Find where the given text appears and provide that cell's center as [X, Y] coordinate. 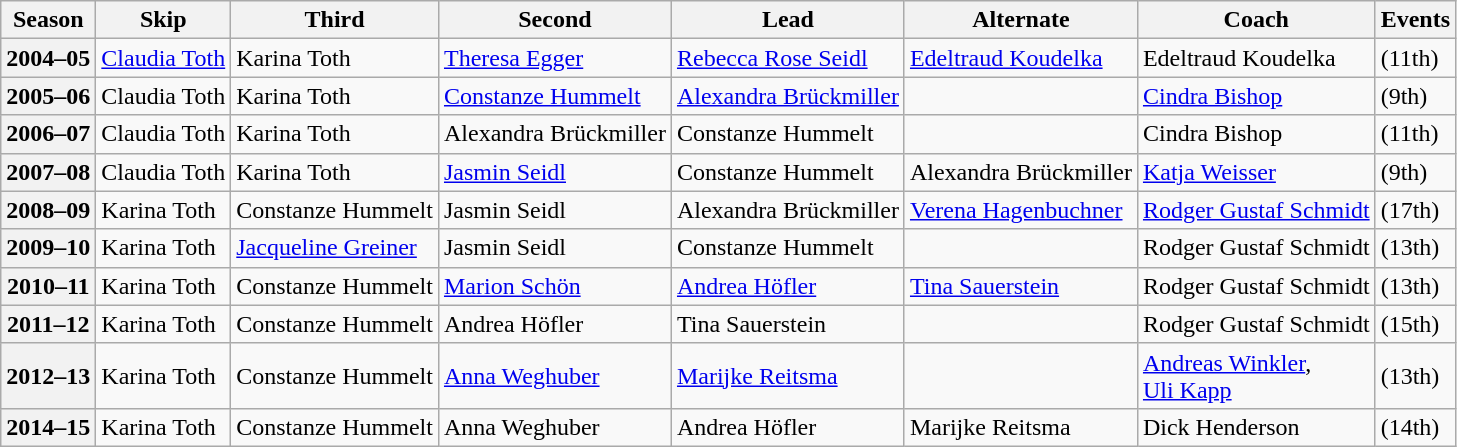
2010–11 [48, 286]
Marion Schön [554, 286]
2011–12 [48, 324]
Skip [164, 20]
(14th) [1415, 427]
Third [335, 20]
Jacqueline Greiner [335, 248]
(15th) [1415, 324]
Lead [788, 20]
Andreas Winkler,Uli Kapp [1256, 376]
2007–08 [48, 172]
2014–15 [48, 427]
Coach [1256, 20]
Alternate [1020, 20]
Verena Hagenbuchner [1020, 210]
2006–07 [48, 134]
2004–05 [48, 58]
2005–06 [48, 96]
Theresa Egger [554, 58]
Season [48, 20]
2008–09 [48, 210]
Katja Weisser [1256, 172]
(17th) [1415, 210]
Events [1415, 20]
Second [554, 20]
Dick Henderson [1256, 427]
Rebecca Rose Seidl [788, 58]
2009–10 [48, 248]
2012–13 [48, 376]
